Search for the cell housing the specified text and yield its (x, y) center coordinate. 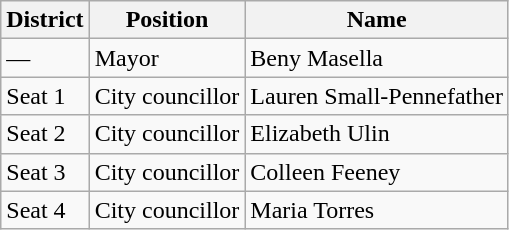
Lauren Small-Pennefather (377, 96)
Position (167, 20)
Colleen Feeney (377, 172)
Seat 2 (45, 134)
Maria Torres (377, 210)
Elizabeth Ulin (377, 134)
Seat 1 (45, 96)
Beny Masella (377, 58)
— (45, 58)
District (45, 20)
Seat 3 (45, 172)
Seat 4 (45, 210)
Name (377, 20)
Mayor (167, 58)
